Return [x, y] of the center of cell containing provided text 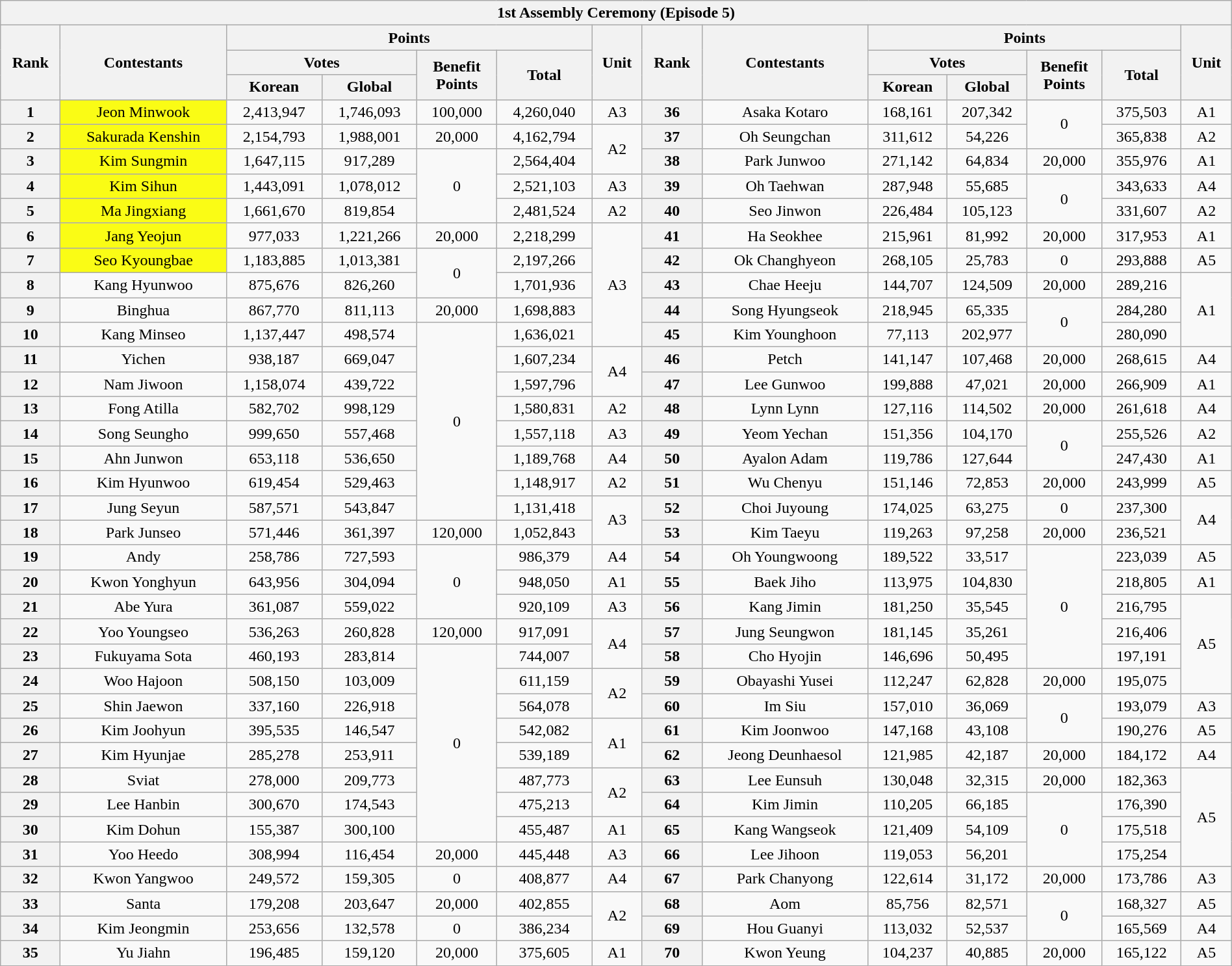
1,189,768 [545, 458]
226,484 [908, 211]
7 [31, 260]
867,770 [274, 310]
564,078 [545, 705]
Kim Jimin [785, 805]
Santa [144, 904]
168,161 [908, 112]
124,509 [987, 285]
Yichen [144, 359]
Jeong Deunhaesol [785, 755]
Nam Jiwoon [144, 384]
119,263 [908, 532]
35,545 [987, 607]
81,992 [987, 235]
811,113 [369, 310]
Ha Seokhee [785, 235]
66 [672, 854]
Choi Juyoung [785, 508]
28 [31, 780]
182,363 [1142, 780]
1,597,796 [545, 384]
255,526 [1142, 434]
Song Seungho [144, 434]
Kim Hyunjae [144, 755]
Aom [785, 904]
4 [31, 186]
104,170 [987, 434]
938,187 [274, 359]
16 [31, 483]
261,618 [1142, 409]
Jung Seungwon [785, 631]
375,605 [545, 953]
Sakurada Kenshin [144, 137]
54,226 [987, 137]
408,877 [545, 879]
Fong Atilla [144, 409]
107,468 [987, 359]
236,521 [1142, 532]
Ok Changhyeon [785, 260]
168,327 [1142, 904]
196,485 [274, 953]
190,276 [1142, 731]
611,159 [545, 681]
6 [31, 235]
119,786 [908, 458]
64 [672, 805]
Jang Yeojun [144, 235]
283,814 [369, 656]
Jung Seyun [144, 508]
308,994 [274, 854]
Seo Kyoungbae [144, 260]
103,009 [369, 681]
3 [31, 161]
175,518 [1142, 829]
1,557,118 [545, 434]
2,413,947 [274, 112]
249,572 [274, 879]
17 [31, 508]
32 [31, 879]
165,122 [1142, 953]
Kang Hyunwoo [144, 285]
Baek Jiho [785, 582]
63 [672, 780]
300,100 [369, 829]
643,956 [274, 582]
293,888 [1142, 260]
54,109 [987, 829]
29 [31, 805]
27 [31, 755]
2,481,524 [545, 211]
Lynn Lynn [785, 409]
159,305 [369, 879]
2,218,299 [545, 235]
1,221,266 [369, 235]
23 [31, 656]
52 [672, 508]
455,487 [545, 829]
Kwon Yangwoo [144, 879]
1,443,091 [274, 186]
Kim Joohyun [144, 731]
34 [31, 928]
112,247 [908, 681]
Lee Hanbin [144, 805]
26 [31, 731]
193,079 [1142, 705]
77,113 [908, 335]
557,468 [369, 434]
543,847 [369, 508]
42,187 [987, 755]
744,007 [545, 656]
337,160 [274, 705]
119,053 [908, 854]
289,216 [1142, 285]
Wu Chenyu [785, 483]
33 [31, 904]
402,855 [545, 904]
653,118 [274, 458]
62,828 [987, 681]
237,300 [1142, 508]
Woo Hajoon [144, 681]
61 [672, 731]
19 [31, 557]
64,834 [987, 161]
72,853 [987, 483]
39 [672, 186]
56,201 [987, 854]
132,578 [369, 928]
819,854 [369, 211]
355,976 [1142, 161]
159,120 [369, 953]
14 [31, 434]
Kim Taeyu [785, 532]
1,661,670 [274, 211]
Hou Guanyi [785, 928]
121,985 [908, 755]
Kim Sungmin [144, 161]
116,454 [369, 854]
Park Chanyong [785, 879]
271,142 [908, 161]
173,786 [1142, 879]
45 [672, 335]
155,387 [274, 829]
536,263 [274, 631]
51 [672, 483]
57 [672, 631]
216,406 [1142, 631]
184,172 [1142, 755]
52,537 [987, 928]
104,237 [908, 953]
9 [31, 310]
122,614 [908, 879]
53 [672, 532]
31,172 [987, 879]
Kwon Yonghyun [144, 582]
998,129 [369, 409]
Lee Gunwoo [785, 384]
386,234 [545, 928]
Yoo Youngseo [144, 631]
1,698,883 [545, 310]
216,795 [1142, 607]
1,746,093 [369, 112]
127,644 [987, 458]
35,261 [987, 631]
13 [31, 409]
47,021 [987, 384]
260,828 [369, 631]
110,205 [908, 805]
Kang Minseo [144, 335]
311,612 [908, 137]
176,390 [1142, 805]
727,593 [369, 557]
917,091 [545, 631]
1 [31, 112]
21 [31, 607]
10 [31, 335]
284,280 [1142, 310]
62 [672, 755]
43,108 [987, 731]
Song Hyungseok [785, 310]
46 [672, 359]
60 [672, 705]
151,146 [908, 483]
999,650 [274, 434]
40,885 [987, 953]
189,522 [908, 557]
199,888 [908, 384]
197,191 [1142, 656]
44 [672, 310]
439,722 [369, 384]
Yeom Yechan [785, 434]
30 [31, 829]
63,275 [987, 508]
113,032 [908, 928]
43 [672, 285]
4,260,040 [545, 112]
875,676 [274, 285]
Jeon Minwook [144, 112]
59 [672, 681]
361,397 [369, 532]
445,448 [545, 854]
247,430 [1142, 458]
Abe Yura [144, 607]
Yoo Heedo [144, 854]
487,773 [545, 780]
42 [672, 260]
70 [672, 953]
Ma Jingxiang [144, 211]
2,197,266 [545, 260]
287,948 [908, 186]
Ayalon Adam [785, 458]
5 [31, 211]
215,961 [908, 235]
69 [672, 928]
2,154,793 [274, 137]
1,158,074 [274, 384]
113,975 [908, 582]
174,543 [369, 805]
375,503 [1142, 112]
65 [672, 829]
12 [31, 384]
Kim Dohun [144, 829]
175,254 [1142, 854]
203,647 [369, 904]
151,356 [908, 434]
2,521,103 [545, 186]
Shin Jaewon [144, 705]
539,189 [545, 755]
141,147 [908, 359]
460,193 [274, 656]
1,647,115 [274, 161]
147,168 [908, 731]
11 [31, 359]
587,571 [274, 508]
181,250 [908, 607]
300,670 [274, 805]
Kim Joonwoo [785, 731]
31 [31, 854]
82,571 [987, 904]
104,830 [987, 582]
146,696 [908, 656]
58 [672, 656]
559,022 [369, 607]
920,109 [545, 607]
36,069 [987, 705]
317,953 [1142, 235]
619,454 [274, 483]
47 [672, 384]
977,033 [274, 235]
1,988,001 [369, 137]
Kim Jeongmin [144, 928]
268,105 [908, 260]
Cho Hyojin [785, 656]
826,260 [369, 285]
304,094 [369, 582]
Kim Sihun [144, 186]
253,911 [369, 755]
Kwon Yeung [785, 953]
Chae Heeju [785, 285]
1,137,447 [274, 335]
1st Assembly Ceremony (Episode 5) [616, 13]
40 [672, 211]
582,702 [274, 409]
50,495 [987, 656]
114,502 [987, 409]
Asaka Kotaro [785, 112]
179,208 [274, 904]
209,773 [369, 780]
157,010 [908, 705]
35 [31, 953]
1,580,831 [545, 409]
181,145 [908, 631]
48 [672, 409]
Binghua [144, 310]
202,977 [987, 335]
8 [31, 285]
Sviat [144, 780]
37 [672, 137]
1,013,381 [369, 260]
365,838 [1142, 137]
Seo Jinwon [785, 211]
49 [672, 434]
Im Siu [785, 705]
280,090 [1142, 335]
361,087 [274, 607]
571,446 [274, 532]
1,078,012 [369, 186]
97,258 [987, 532]
55 [672, 582]
268,615 [1142, 359]
56 [672, 607]
508,150 [274, 681]
Ahn Junwon [144, 458]
Fukuyama Sota [144, 656]
174,025 [908, 508]
498,574 [369, 335]
207,342 [987, 112]
25 [31, 705]
55,685 [987, 186]
285,278 [274, 755]
258,786 [274, 557]
38 [672, 161]
50 [672, 458]
195,075 [1142, 681]
278,000 [274, 780]
1,131,418 [545, 508]
Petch [785, 359]
Oh Youngwoong [785, 557]
130,048 [908, 780]
529,463 [369, 483]
Kang Jimin [785, 607]
144,707 [908, 285]
Lee Jihoon [785, 854]
121,409 [908, 829]
146,547 [369, 731]
Oh Seungchan [785, 137]
1,148,917 [545, 483]
22 [31, 631]
66,185 [987, 805]
986,379 [545, 557]
475,213 [545, 805]
127,116 [908, 409]
24 [31, 681]
Oh Taehwan [785, 186]
1,636,021 [545, 335]
395,535 [274, 731]
542,082 [545, 731]
100,000 [457, 112]
253,656 [274, 928]
Yu Jiahn [144, 953]
331,607 [1142, 211]
243,999 [1142, 483]
Kim Younghoon [785, 335]
2,564,404 [545, 161]
25,783 [987, 260]
1,052,843 [545, 532]
36 [672, 112]
Andy [144, 557]
226,918 [369, 705]
218,945 [908, 310]
68 [672, 904]
15 [31, 458]
218,805 [1142, 582]
1,701,936 [545, 285]
85,756 [908, 904]
18 [31, 532]
20 [31, 582]
67 [672, 879]
343,633 [1142, 186]
65,335 [987, 310]
1,607,234 [545, 359]
165,569 [1142, 928]
223,039 [1142, 557]
1,183,885 [274, 260]
105,123 [987, 211]
Park Junseo [144, 532]
33,517 [987, 557]
32,315 [987, 780]
Obayashi Yusei [785, 681]
Kang Wangseok [785, 829]
54 [672, 557]
536,650 [369, 458]
669,047 [369, 359]
Park Junwoo [785, 161]
917,289 [369, 161]
4,162,794 [545, 137]
2 [31, 137]
Lee Eunsuh [785, 780]
Kim Hyunwoo [144, 483]
266,909 [1142, 384]
948,050 [545, 582]
41 [672, 235]
